Capture the cell that displays the provided text and extract its [X, Y] central coordinate. 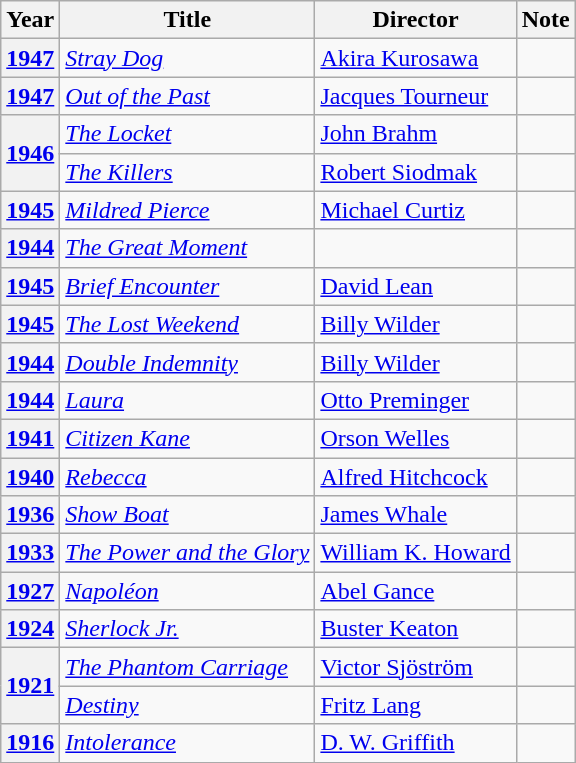
Jacques Tourneur [416, 96]
Sherlock Jr. [188, 629]
Destiny [188, 705]
Intolerance [188, 743]
1941 [30, 438]
William K. Howard [416, 553]
Show Boat [188, 515]
Year [30, 20]
David Lean [416, 286]
Fritz Lang [416, 705]
Director [416, 20]
Mildred Pierce [188, 210]
1927 [30, 591]
Orson Welles [416, 438]
Otto Preminger [416, 400]
The Phantom Carriage [188, 667]
Title [188, 20]
1933 [30, 553]
Victor Sjöström [416, 667]
Stray Dog [188, 58]
1916 [30, 743]
D. W. Griffith [416, 743]
Michael Curtiz [416, 210]
The Power and the Glory [188, 553]
The Lost Weekend [188, 324]
1924 [30, 629]
Rebecca [188, 477]
Abel Gance [416, 591]
1936 [30, 515]
Citizen Kane [188, 438]
Out of the Past [188, 96]
The Great Moment [188, 248]
1940 [30, 477]
Double Indemnity [188, 362]
John Brahm [416, 134]
Napoléon [188, 591]
Laura [188, 400]
Akira Kurosawa [416, 58]
Note [546, 20]
The Locket [188, 134]
Alfred Hitchcock [416, 477]
The Killers [188, 172]
1921 [30, 686]
Buster Keaton [416, 629]
1946 [30, 153]
Brief Encounter [188, 286]
James Whale [416, 515]
Robert Siodmak [416, 172]
